Extract the [X, Y] coordinate from the center of the cell holding the provided text.  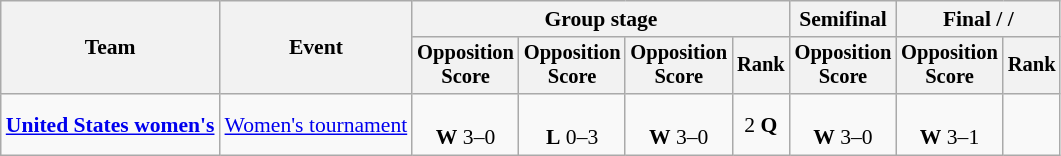
2 Q [761, 124]
W 3–1 [950, 124]
Team [110, 48]
United States women's [110, 124]
Women's tournament [316, 124]
Group stage [600, 19]
L 0–3 [572, 124]
Final / / [978, 19]
Semifinal [844, 19]
Event [316, 48]
